Scan for the cell matching the given text and deliver its (X, Y) coordinate at center. 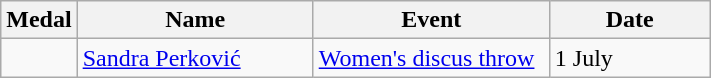
Event (431, 20)
Women's discus throw (431, 58)
Name (195, 20)
Sandra Perković (195, 58)
Date (630, 20)
1 July (630, 58)
Medal (39, 20)
